Pinpoint the cell where the given text exists, returning its [X, Y] midpoint coordinate. 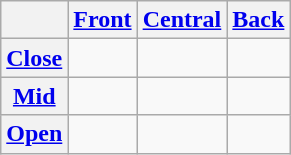
Front [102, 20]
Open [34, 134]
Central [182, 20]
Close [34, 58]
Mid [34, 96]
Back [258, 20]
